Identify which cell holds the provided text, then report its (X, Y) central coordinate. 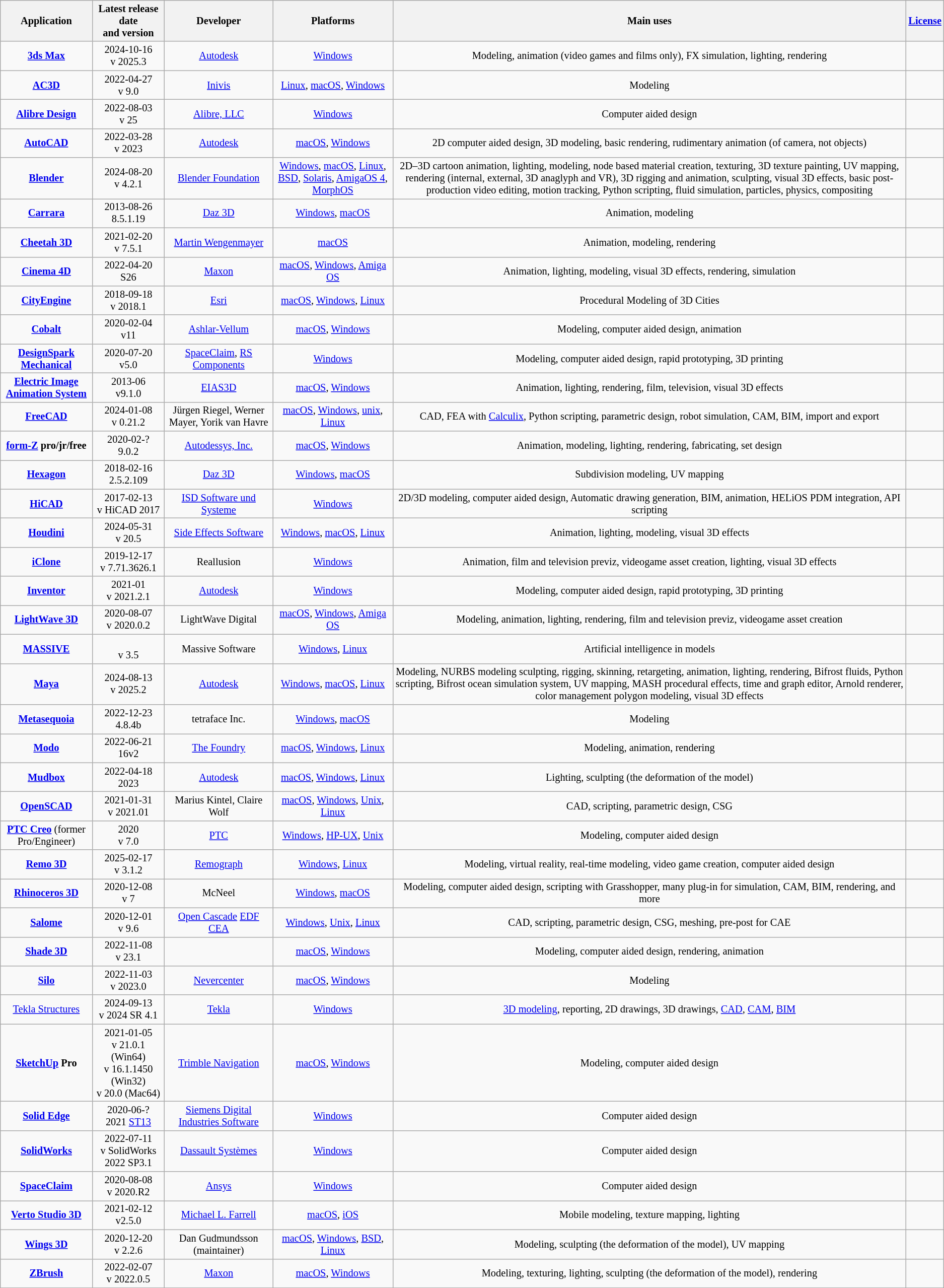
3D modeling, reporting, 2D drawings, 3D drawings, CAD, CAM, BIM (649, 1009)
EIAS3D (219, 387)
CAD, scripting, parametric design, CSG, meshing, pre-post for CAE (649, 922)
ZBrush (46, 1273)
Windows, macOS, Linux, BSD, Solaris, AmigaOS 4, MorphOS (333, 178)
Main uses (649, 21)
Animation, film and television previz, videogame asset creation, lighting, visual 3D effects (649, 562)
Animation, modeling, lighting, rendering, fabricating, set design (649, 446)
3ds Max (46, 56)
Esri (219, 300)
2022-06-2116v2 (128, 748)
2020-08-07v 2020.0.2 (128, 620)
2017-02-13v HiCAD 2017 (128, 504)
2020-12-20v 2.2.6 (128, 1244)
2022-04-27v 9.0 (128, 85)
Inivis (219, 85)
SpaceClaim, RS Components (219, 359)
Dan Gudmundsson (maintainer) (219, 1244)
Modeling, sculpting (the deformation of the model), UV mapping (649, 1244)
Shade 3D (46, 952)
Electric Image Animation System (46, 387)
2024-09-13v 2024 SR 4.1 (128, 1009)
Artificial intelligence in models (649, 649)
McNeel (219, 893)
Cheetah 3D (46, 242)
2021-01v 2021.2.1 (128, 591)
FreeCAD (46, 417)
ISD Software und Systeme (219, 504)
2020-06-? 2021 ST13 (128, 1116)
Developer (219, 21)
2024-01-08v 0.21.2 (128, 417)
Mudbox (46, 777)
2020-08-08v 2020.R2 (128, 1186)
Carrara (46, 213)
2021-02-12v2.5.0 (128, 1215)
Open Cascade EDF CEA (219, 922)
Ansys (219, 1186)
2022-04-182023 (128, 777)
PTC (219, 835)
macOS, Windows, BSD, Linux (333, 1244)
Animation, lighting, rendering, film, television, visual 3D effects (649, 387)
LightWave Digital (219, 620)
DesignSpark Mechanical (46, 359)
Animation, modeling (649, 213)
SolidWorks (46, 1151)
2013-06v9.1.0 (128, 387)
Ashlar-Vellum (219, 329)
SketchUp Pro (46, 1063)
macOS (333, 242)
Remograph (219, 864)
2022-08-03v 25 (128, 114)
Marius Kintel, Claire Wolf (219, 806)
2018-09-18v 2018.1 (128, 300)
Blender (46, 178)
CAD, scripting, parametric design, CSG (649, 806)
Alibre Design (46, 114)
License (924, 21)
MASSIVE (46, 649)
Reallusion (219, 562)
2022-02-07v 2022.0.5 (128, 1273)
Modeling, virtual reality, real-time modeling, video game creation, computer aided design (649, 864)
SpaceClaim (46, 1186)
2024-05-31v 20.5 (128, 532)
Salome (46, 922)
Remo 3D (46, 864)
Latest release dateand version (128, 21)
Alibre, LLC (219, 114)
2020-12-01v 9.6 (128, 922)
2021-01-05 v 21.0.1 (Win64)v 16.1.1450 (Win32)v 20.0 (Mac64) (128, 1063)
2022-07-11v SolidWorks 2022 SP3.1 (128, 1151)
Animation, lighting, modeling, visual 3D effects, rendering, simulation (649, 272)
Michael L. Farrell (219, 1215)
iClone (46, 562)
Jürgen Riegel, Werner Mayer, Yorik van Havre (219, 417)
Modeling, animation, lighting, rendering, film and television previz, videogame asset creation (649, 620)
Tekla Structures (46, 1009)
Martin Wengenmayer (219, 242)
2024-08-13v 2025.2 (128, 684)
2D/3D modeling, computer aided design, Automatic drawing generation, BIM, animation, HELiOS PDM integration, API scripting (649, 504)
Inventor (46, 591)
Windows, HP-UX, Unix (333, 835)
form-Z pro/jr/free (46, 446)
Mobile modeling, texture mapping, lighting (649, 1215)
2020-02-?9.0.2 (128, 446)
Metasequoia (46, 719)
Autodessys, Inc. (219, 446)
Procedural Modeling of 3D Cities (649, 300)
Modeling, computer aided design, animation (649, 329)
Cinema 4D (46, 272)
Maya (46, 684)
2022-11-08v 23.1 (128, 952)
2013-08-268.5.1.19 (128, 213)
2022-04-20S26 (128, 272)
HiCAD (46, 504)
OpenSCAD (46, 806)
2020-07-20v5.0 (128, 359)
Modeling, computer aided design, scripting with Grasshopper, many plug-in for simulation, CAM, BIM, rendering, and more (649, 893)
Platforms (333, 21)
Modeling, animation, rendering (649, 748)
2020v 7.0 (128, 835)
2022-03-28v 2023 (128, 143)
macOS, Windows, Unix, Linux (333, 806)
Blender Foundation (219, 178)
Tekla (219, 1009)
2021-01-31v 2021.01 (128, 806)
Lighting, sculpting (the deformation of the model) (649, 777)
Dassault Systèmes (219, 1151)
AutoCAD (46, 143)
2021-02-20v 7.5.1 (128, 242)
macOS, iOS (333, 1215)
Silo (46, 980)
AC3D (46, 85)
Modeling, texturing, lighting, sculpting (the deformation of the model), rendering (649, 1273)
Siemens Digital Industries Software (219, 1116)
Hexagon (46, 474)
CityEngine (46, 300)
Nevercenter (219, 980)
Massive Software (219, 649)
2025-02-17v 3.1.2 (128, 864)
Animation, lighting, modeling, visual 3D effects (649, 532)
tetraface Inc. (219, 719)
Modo (46, 748)
2019-12-17v 7.71.3626.1 (128, 562)
PTC Creo (former Pro/Engineer) (46, 835)
2D computer aided design, 3D modeling, basic rendering, rudimentary animation (of camera, not objects) (649, 143)
Solid Edge (46, 1116)
Wings 3D (46, 1244)
Trimble Navigation (219, 1063)
2024-08-20v 4.2.1 (128, 178)
Modeling, animation (video games and films only), FX simulation, lighting, rendering (649, 56)
2020-02-04v11 (128, 329)
The Foundry (219, 748)
2022-11-03v 2023.0 (128, 980)
Linux, macOS, Windows (333, 85)
2018-02-162.5.2.109 (128, 474)
2024-10-16v 2025.3 (128, 56)
Modeling, computer aided design, rendering, animation (649, 952)
Subdivision modeling, UV mapping (649, 474)
LightWave 3D (46, 620)
Windows, Unix, Linux (333, 922)
v 3.5 (128, 649)
Application (46, 21)
Rhinoceros 3D (46, 893)
2022-12-234.8.4b (128, 719)
Side Effects Software (219, 532)
Houdini (46, 532)
Cobalt (46, 329)
Animation, modeling, rendering (649, 242)
CAD, FEA with Calculix, Python scripting, parametric design, robot simulation, CAM, BIM, import and export (649, 417)
macOS, Windows, unix, Linux (333, 417)
2020-12-08v 7 (128, 893)
Verto Studio 3D (46, 1215)
